Search for the cell housing the specified text and yield its (x, y) center coordinate. 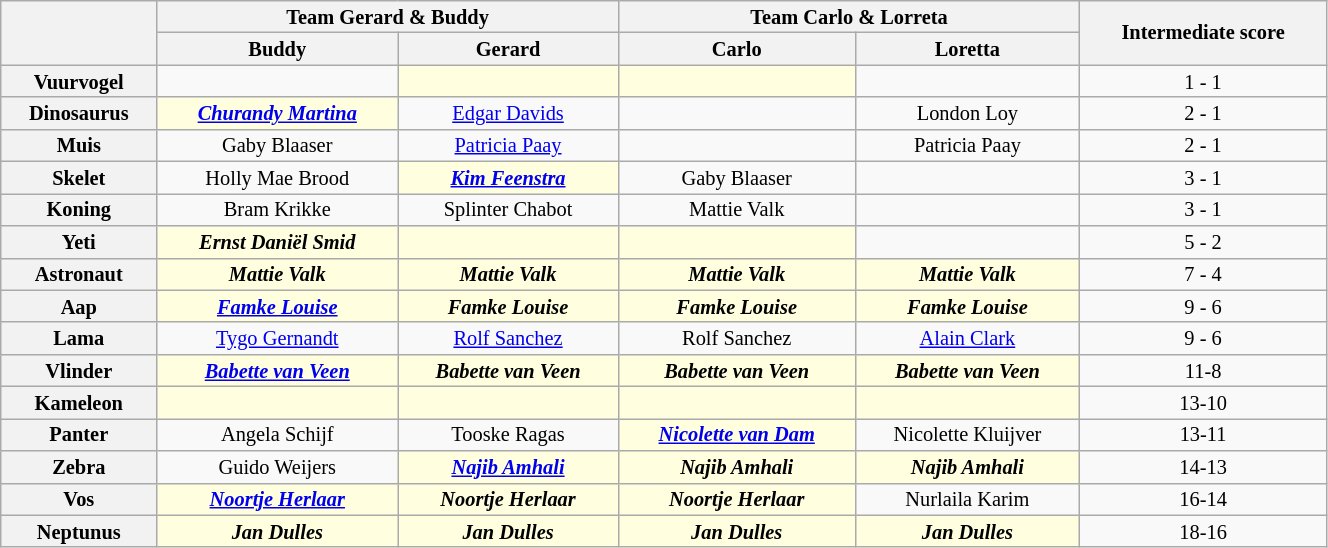
Tooske Ragas (508, 434)
18-16 (1204, 531)
Tygo Gernandt (278, 338)
Splinter Chabot (508, 209)
13-10 (1204, 402)
Carlo (736, 48)
Kameleon (79, 402)
Holly Mae Brood (278, 177)
Angela Schijf (278, 434)
Astronaut (79, 274)
7 - 4 (1204, 274)
Skelet (79, 177)
11-8 (1204, 370)
London Loy (968, 113)
Dinosaurus (79, 113)
Intermediate score (1204, 32)
Panter (79, 434)
14-13 (1204, 467)
Kim Feenstra (508, 177)
Guido Weijers (278, 467)
Churandy Martina (278, 113)
13-11 (1204, 434)
Vlinder (79, 370)
Lama (79, 338)
Team Gerard & Buddy (388, 16)
Buddy (278, 48)
Alain Clark (968, 338)
Zebra (79, 467)
Vuurvogel (79, 81)
Team Carlo & Lorreta (848, 16)
Nicolette Kluijver (968, 434)
Loretta (968, 48)
Yeti (79, 241)
Neptunus (79, 531)
Aap (79, 306)
Nurlaila Karim (968, 499)
Ernst Daniël Smid (278, 241)
Gerard (508, 48)
Koning (79, 209)
Muis (79, 145)
Edgar Davids (508, 113)
16-14 (1204, 499)
1 - 1 (1204, 81)
Nicolette van Dam (736, 434)
5 - 2 (1204, 241)
Bram Krikke (278, 209)
Vos (79, 499)
